Return the [X, Y] coordinate for the center point of the cell that contains the specified text.  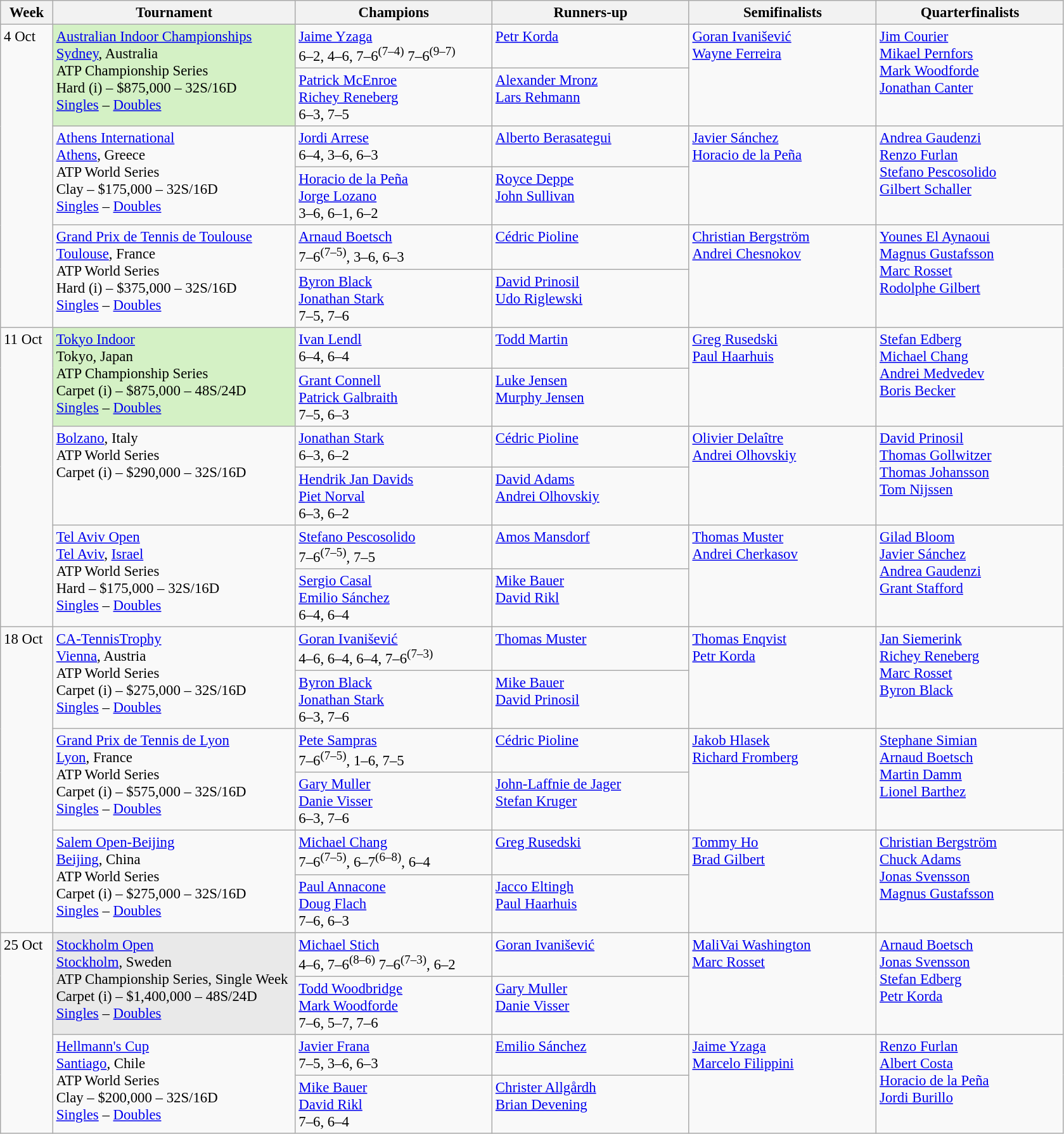
25 Oct [27, 1033]
Emilio Sánchez [591, 1055]
Petr Korda [591, 47]
Todd Martin [591, 347]
Alexander Mronz Lars Rehmann [591, 98]
Stefano Pescosolido 7–6(7–5), 7–5 [394, 547]
Andrea Gaudenzi Renzo Furlan Stefano Pescosolido Gilbert Schaller [970, 175]
Paul Annacone Doug Flach 7–6, 6–3 [394, 903]
Todd Woodbridge Mark Woodforde 7–6, 5–7, 7–6 [394, 1005]
Australian Indoor Championships Sydney, AustraliaATP Championship SeriesHard (i) – $875,000 – 32S/16D Singles – Doubles [174, 76]
Goran Ivanišević 4–6, 6–4, 6–4, 7–6(7–3) [394, 649]
Semifinalists [783, 13]
Stephane Simian Arnaud Boetsch Martin Damm Lionel Barthez [970, 779]
18 Oct [27, 779]
MaliVai Washington Marc Rosset [783, 983]
Michael Chang 7–6(7–5), 6–7(6–8), 6–4 [394, 853]
Stockholm OpenStockholm, SwedenATP Championship Series, Single WeekCarpet (i) – $1,400,000 – 48S/24D Singles – Doubles [174, 983]
Hellmann's Cup Santiago, ChileATP World SeriesClay – $200,000 – 32S/16D Singles – Doubles [174, 1084]
Stefan Edberg Michael Chang Andrei Medvedev Boris Becker [970, 376]
Sergio Casal Emilio Sánchez 6–4, 6–4 [394, 598]
Tel Aviv Open Tel Aviv, IsraelATP World SeriesHard – $175,000 – 32S/16D Singles – Doubles [174, 577]
Arnaud Boetsch Jonas Svensson Stefan Edberg Petr Korda [970, 983]
Patrick McEnroe Richey Reneberg 6–3, 7–5 [394, 98]
Horacio de la Peña Jorge Lozano 3–6, 6–1, 6–2 [394, 196]
John-Laffnie de Jager Stefan Kruger [591, 801]
Greg Rusedski [591, 853]
Jonathan Stark 6–3, 6–2 [394, 446]
Alberto Berasategui [591, 147]
Luke Jensen Murphy Jensen [591, 397]
Thomas Muster Andrei Cherkasov [783, 577]
Byron Black Jonathan Stark 6–3, 7–6 [394, 700]
Thomas Muster [591, 649]
Grand Prix de Tennis de Lyon Lyon, FranceATP World SeriesCarpet (i) – $575,000 – 32S/16D Singles – Doubles [174, 779]
Gilad Bloom Javier Sánchez Andrea Gaudenzi Grant Stafford [970, 577]
Renzo Furlan Albert Costa Horacio de la Peña Jordi Burillo [970, 1084]
Mike Bauer David Prinosil [591, 700]
Jaime Yzaga 6–2, 4–6, 7–6(7–4) 7–6(9–7) [394, 47]
Quarterfinalists [970, 13]
Runners-up [591, 13]
Arnaud Boetsch 7–6(7–5), 3–6, 6–3 [394, 247]
11 Oct [27, 476]
Jordi Arrese 6–4, 3–6, 6–3 [394, 147]
Christian Bergström Chuck Adams Jonas Svensson Magnus Gustafsson [970, 882]
Royce Deppe John Sullivan [591, 196]
Gary Muller Danie Visser 6–3, 7–6 [394, 801]
Tokyo Indoor Tokyo, JapanATP Championship SeriesCarpet (i) – $875,000 – 48S/24D Singles – Doubles [174, 376]
Week [27, 13]
Ivan Lendl 6–4, 6–4 [394, 347]
Pete Sampras 7–6(7–5), 1–6, 7–5 [394, 750]
Byron Black Jonathan Stark 7–5, 7–6 [394, 298]
Goran Ivanišević [591, 954]
Grand Prix de Tennis de Toulouse Toulouse, FranceATP World SeriesHard (i) – $375,000 – 32S/16D Singles – Doubles [174, 276]
Christian Bergström Andrei Chesnokov [783, 276]
Gary Muller Danie Visser [591, 1005]
Mike Bauer David Rikl [591, 598]
David Adams Andrei Olhovskiy [591, 496]
Olivier Delaître Andrei Olhovskiy [783, 475]
Champions [394, 13]
Tournament [174, 13]
4 Oct [27, 176]
David Prinosil Thomas Gollwitzer Thomas Johansson Tom Nijssen [970, 475]
Jacco Eltingh Paul Haarhuis [591, 903]
Bolzano, ItalyATP World SeriesCarpet (i) – $290,000 – 32S/16D [174, 475]
Jakob Hlasek Richard Fromberg [783, 779]
Goran Ivanišević Wayne Ferreira [783, 76]
Thomas Enqvist Petr Korda [783, 678]
Amos Mansdorf [591, 547]
CA-TennisTrophy Vienna, AustriaATP World SeriesCarpet (i) – $275,000 – 32S/16D Singles – Doubles [174, 678]
Javier Sánchez Horacio de la Peña [783, 175]
Salem Open-Beijing Beijing, ChinaATP World SeriesCarpet (i) – $275,000 – 32S/16D Singles – Doubles [174, 882]
Greg Rusedski Paul Haarhuis [783, 376]
Tommy Ho Brad Gilbert [783, 882]
David Prinosil Udo Riglewski [591, 298]
Hendrik Jan Davids Piet Norval 6–3, 6–2 [394, 496]
Jan Siemerink Richey Reneberg Marc Rosset Byron Black [970, 678]
Grant Connell Patrick Galbraith 7–5, 6–3 [394, 397]
Jim Courier Mikael Pernfors Mark Woodforde Jonathan Canter [970, 76]
Mike Bauer David Rikl 7–6, 6–4 [394, 1104]
Athens International Athens, GreeceATP World SeriesClay – $175,000 – 32S/16D Singles – Doubles [174, 175]
Christer Allgårdh Brian Devening [591, 1104]
Younes El Aynaoui Magnus Gustafsson Marc Rosset Rodolphe Gilbert [970, 276]
Jaime Yzaga Marcelo Filippini [783, 1084]
Michael Stich 4–6, 7–6(8–6) 7–6(7–3), 6–2 [394, 954]
Javier Frana 7–5, 3–6, 6–3 [394, 1055]
